Capture the cell that displays the provided text and extract its (x, y) central coordinate. 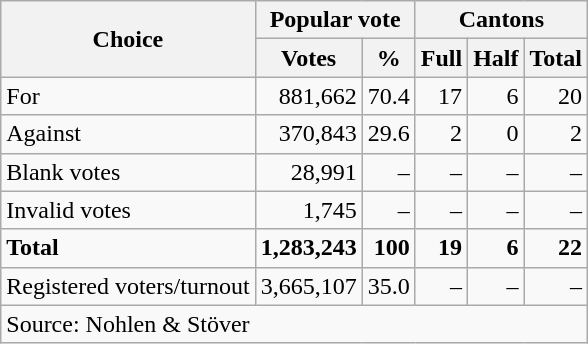
1,745 (308, 210)
881,662 (308, 96)
Half (496, 58)
29.6 (388, 134)
Choice (128, 39)
Cantons (501, 20)
100 (388, 248)
370,843 (308, 134)
Full (441, 58)
Against (128, 134)
0 (496, 134)
20 (556, 96)
3,665,107 (308, 286)
17 (441, 96)
70.4 (388, 96)
Blank votes (128, 172)
35.0 (388, 286)
Popular vote (335, 20)
22 (556, 248)
Invalid votes (128, 210)
28,991 (308, 172)
Votes (308, 58)
1,283,243 (308, 248)
19 (441, 248)
Source: Nohlen & Stöver (294, 324)
For (128, 96)
Registered voters/turnout (128, 286)
% (388, 58)
